Determine the [x, y] coordinate at the center of the cell enclosing the given text.  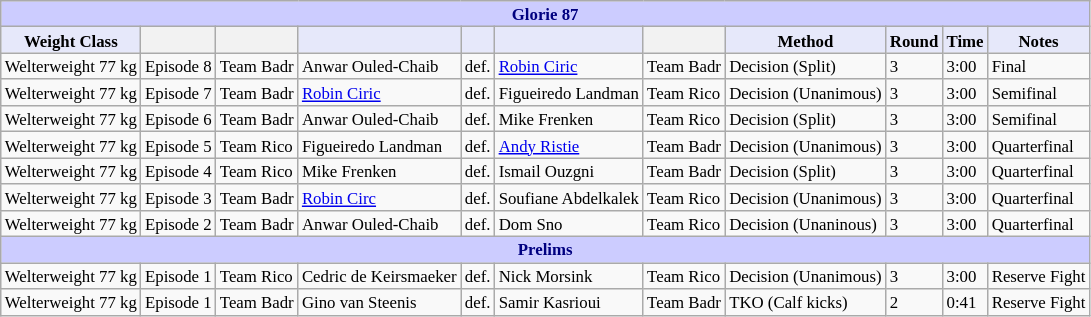
Ismail Ouzgni [569, 171]
Prelims [546, 250]
0:41 [964, 302]
Episode 7 [178, 93]
Glorie 87 [546, 14]
Samir Kasrioui [569, 302]
Dom Sno [569, 224]
Episode 6 [178, 119]
Episode 3 [178, 197]
Soufiane Abdelkalek [569, 197]
2 [914, 302]
Episode 2 [178, 224]
Nick Morsink [569, 276]
Method [806, 40]
Andy Ristie [569, 145]
Notes [1039, 40]
Round [914, 40]
Decision (Unaninous) [806, 224]
Final [1039, 66]
Weight Class [71, 40]
Episode 5 [178, 145]
Episode 4 [178, 171]
Cedric de Keirsmaeker [380, 276]
Time [964, 40]
Episode 8 [178, 66]
Robin Circ [380, 197]
Gino van Steenis [380, 302]
TKO (Calf kicks) [806, 302]
